Output the (x, y) coordinate of the center of the cell containing the given text.  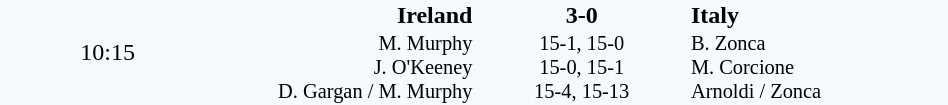
M. MurphyJ. O'KeeneyD. Gargan / M. Murphy (344, 68)
Ireland (344, 15)
B. ZoncaM. CorcioneArnoldi / Zonca (818, 68)
Italy (818, 15)
15-1, 15-015-0, 15-115-4, 15-13 (582, 68)
3-0 (582, 15)
10:15 (108, 52)
